Locate the cell with the specified text and output its (X, Y) center coordinate. 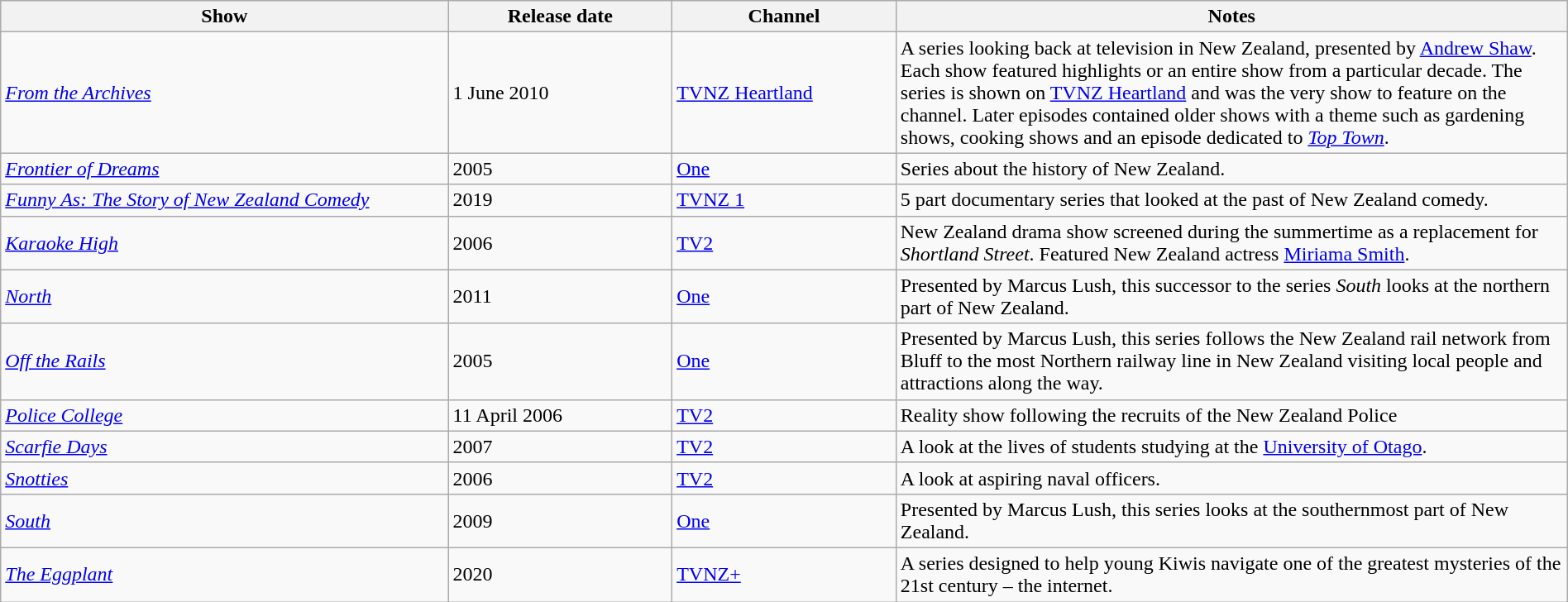
A series designed to help young Kiwis navigate one of the greatest mysteries of the 21st century – the internet. (1231, 574)
Frontier of Dreams (225, 169)
Release date (561, 17)
2020 (561, 574)
2009 (561, 521)
The Eggplant (225, 574)
Presented by Marcus Lush, this successor to the series South looks at the northern part of New Zealand. (1231, 296)
New Zealand drama show screened during the summertime as a replacement for Shortland Street. Featured New Zealand actress Miriama Smith. (1231, 243)
TVNZ+ (784, 574)
2007 (561, 447)
1 June 2010 (561, 93)
A look at the lives of students studying at the University of Otago. (1231, 447)
11 April 2006 (561, 415)
TVNZ 1 (784, 200)
Off the Rails (225, 361)
A look at aspiring naval officers. (1231, 478)
Channel (784, 17)
Presented by Marcus Lush, this series looks at the southernmost part of New Zealand. (1231, 521)
Series about the history of New Zealand. (1231, 169)
Police College (225, 415)
TVNZ Heartland (784, 93)
North (225, 296)
Notes (1231, 17)
2019 (561, 200)
Funny As: The Story of New Zealand Comedy (225, 200)
Show (225, 17)
Scarfie Days (225, 447)
Reality show following the recruits of the New Zealand Police (1231, 415)
5 part documentary series that looked at the past of New Zealand comedy. (1231, 200)
Karaoke High (225, 243)
South (225, 521)
From the Archives (225, 93)
Snotties (225, 478)
2011 (561, 296)
